Provide the (x, y) coordinate of the cell's center where the given text is located.  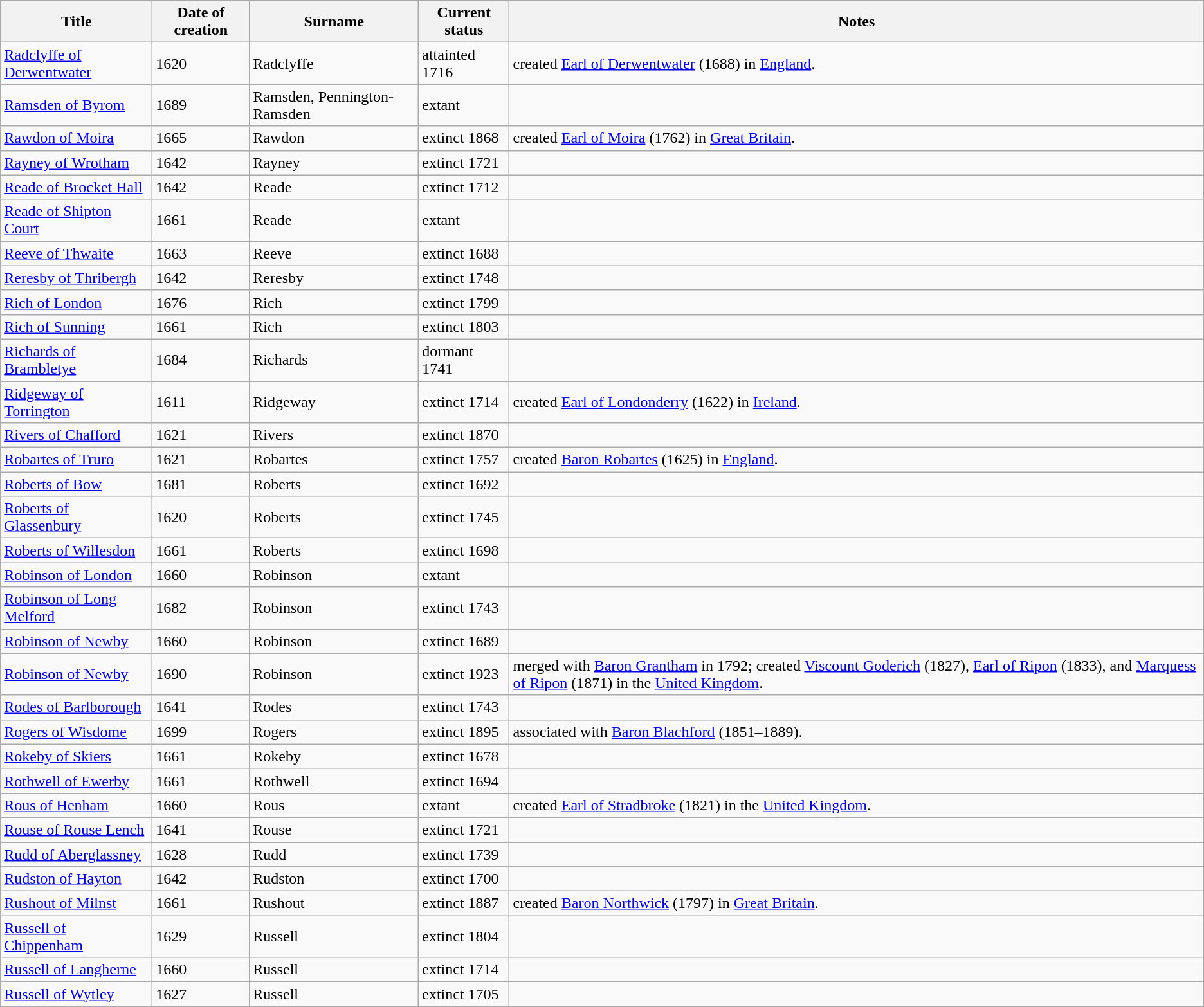
Reresby of Thribergh (77, 278)
Rokeby (334, 756)
Reade of Brocket Hall (77, 187)
extinct 1700 (464, 879)
extinct 1698 (464, 550)
1611 (201, 401)
Roberts of Willesdon (77, 550)
Roberts of Bow (77, 484)
Radclyffe (334, 63)
1690 (201, 674)
Richards of Brambletye (77, 360)
created Earl of Moira (1762) in Great Britain. (857, 138)
extinct 1887 (464, 903)
extinct 1923 (464, 674)
Rogers of Wisdome (77, 732)
Rudston of Hayton (77, 879)
dormant 1741 (464, 360)
extinct 1689 (464, 641)
Notes (857, 22)
extinct 1868 (464, 138)
Rous of Henham (77, 805)
1676 (201, 302)
Rawdon (334, 138)
Date of creation (201, 22)
Rudd (334, 855)
extinct 1692 (464, 484)
Rayney of Wrotham (77, 163)
1684 (201, 360)
Russell of Wytley (77, 994)
Richards (334, 360)
created Baron Robartes (1625) in England. (857, 460)
Reade of Shipton Court (77, 220)
Rivers of Chafford (77, 435)
Rudd of Aberglassney (77, 855)
Rich of Sunning (77, 327)
Radclyffe of Derwentwater (77, 63)
extinct 1745 (464, 517)
merged with Baron Grantham in 1792; created Viscount Goderich (1827), Earl of Ripon (1833), and Marquess of Ripon (1871) in the United Kingdom. (857, 674)
extinct 1748 (464, 278)
1663 (201, 253)
Robartes (334, 460)
extinct 1694 (464, 781)
Robartes of Truro (77, 460)
extinct 1688 (464, 253)
extinct 1712 (464, 187)
1665 (201, 138)
Rayney (334, 163)
Ridgeway (334, 401)
Title (77, 22)
Ramsden of Byrom (77, 105)
Rudston (334, 879)
Rothwell of Ewerby (77, 781)
extinct 1739 (464, 855)
Rokeby of Skiers (77, 756)
extinct 1895 (464, 732)
Russell of Langherne (77, 970)
Rich of London (77, 302)
Surname (334, 22)
1629 (201, 936)
extinct 1803 (464, 327)
Reresby (334, 278)
Rushout of Milnst (77, 903)
Rous (334, 805)
created Baron Northwick (1797) in Great Britain. (857, 903)
extinct 1705 (464, 994)
Ridgeway of Torrington (77, 401)
created Earl of Derwentwater (1688) in England. (857, 63)
Reeve of Thwaite (77, 253)
Rivers (334, 435)
Rushout (334, 903)
created Earl of Stradbroke (1821) in the United Kingdom. (857, 805)
associated with Baron Blachford (1851–1889). (857, 732)
1682 (201, 608)
Robinson of Long Melford (77, 608)
1627 (201, 994)
Rouse of Rouse Lench (77, 830)
extinct 1678 (464, 756)
1689 (201, 105)
Current status (464, 22)
Roberts of Glassenbury (77, 517)
extinct 1870 (464, 435)
Rouse (334, 830)
Reeve (334, 253)
Ramsden, Pennington-Ramsden (334, 105)
Rothwell (334, 781)
attainted 1716 (464, 63)
extinct 1804 (464, 936)
1699 (201, 732)
created Earl of Londonderry (1622) in Ireland. (857, 401)
Russell of Chippenham (77, 936)
1681 (201, 484)
extinct 1799 (464, 302)
extinct 1757 (464, 460)
Rogers (334, 732)
Rawdon of Moira (77, 138)
Rodes of Barlborough (77, 707)
Robinson of London (77, 575)
Rodes (334, 707)
1628 (201, 855)
